Pinpoint the cell where the given text exists, returning its [X, Y] midpoint coordinate. 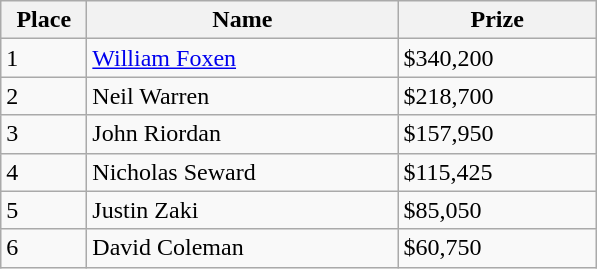
Neil Warren [242, 96]
$85,050 [498, 210]
2 [44, 96]
5 [44, 210]
Prize [498, 20]
John Riordan [242, 134]
1 [44, 58]
6 [44, 248]
3 [44, 134]
$115,425 [498, 172]
Nicholas Seward [242, 172]
4 [44, 172]
$218,700 [498, 96]
Place [44, 20]
David Coleman [242, 248]
William Foxen [242, 58]
$340,200 [498, 58]
Justin Zaki [242, 210]
Name [242, 20]
$157,950 [498, 134]
$60,750 [498, 248]
